Locate the cell with the specified text and output its (x, y) center coordinate. 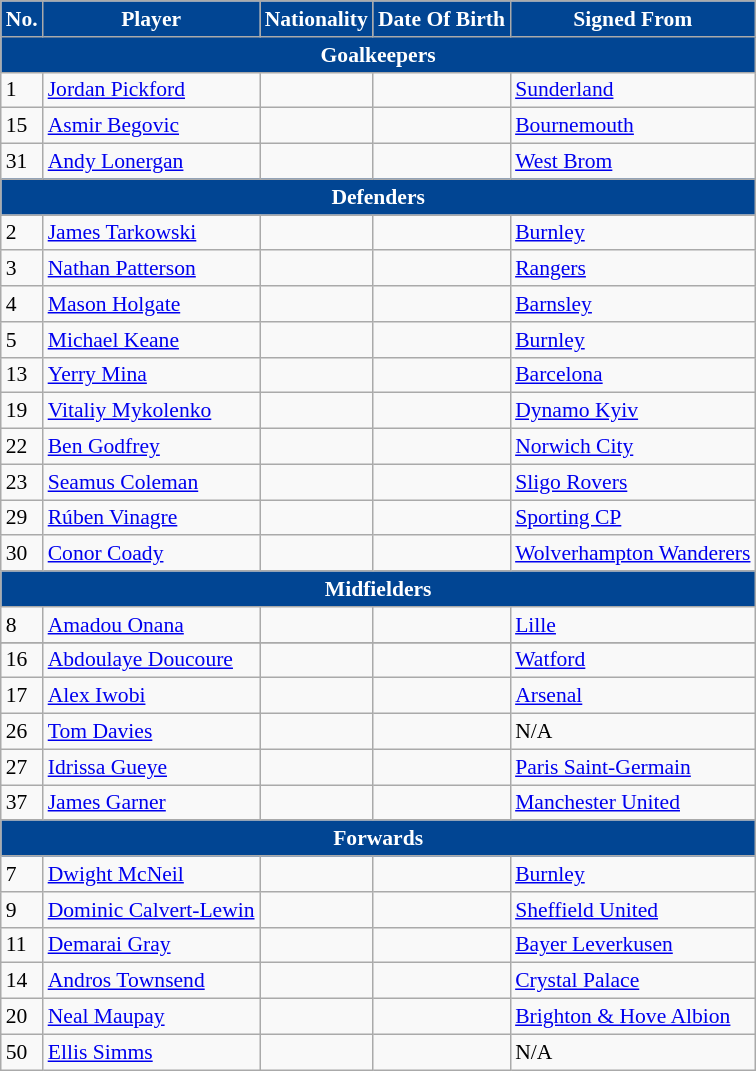
17 (22, 696)
9 (22, 910)
Dwight McNeil (152, 874)
Sheffield United (632, 910)
5 (22, 340)
Barnsley (632, 304)
16 (22, 660)
Crystal Palace (632, 981)
Nationality (316, 19)
James Garner (152, 803)
No. (22, 19)
7 (22, 874)
Demarai Gray (152, 945)
Date Of Birth (442, 19)
Signed From (632, 19)
Paris Saint-Germain (632, 767)
Neal Maupay (152, 1017)
Idrissa Gueye (152, 767)
Sligo Rovers (632, 482)
Andros Townsend (152, 981)
22 (22, 447)
Seamus Coleman (152, 482)
27 (22, 767)
4 (22, 304)
26 (22, 732)
Lille (632, 625)
Arsenal (632, 696)
3 (22, 269)
15 (22, 126)
14 (22, 981)
Manchester United (632, 803)
Tom Davies (152, 732)
Conor Coady (152, 554)
Midfielders (378, 589)
Nathan Patterson (152, 269)
Player (152, 19)
13 (22, 375)
31 (22, 162)
Defenders (378, 197)
Amadou Onana (152, 625)
Asmir Begovic (152, 126)
Watford (632, 660)
8 (22, 625)
Sunderland (632, 90)
30 (22, 554)
Rangers (632, 269)
37 (22, 803)
Dynamo Kyiv (632, 411)
Brighton & Hove Albion (632, 1017)
23 (22, 482)
Alex Iwobi (152, 696)
11 (22, 945)
Dominic Calvert-Lewin (152, 910)
Mason Holgate (152, 304)
19 (22, 411)
Wolverhampton Wanderers (632, 554)
Barcelona (632, 375)
Bournemouth (632, 126)
Bayer Leverkusen (632, 945)
Vitaliy Mykolenko (152, 411)
James Tarkowski (152, 233)
Rúben Vinagre (152, 518)
Michael Keane (152, 340)
Forwards (378, 839)
20 (22, 1017)
Ben Godfrey (152, 447)
1 (22, 90)
Andy Lonergan (152, 162)
2 (22, 233)
29 (22, 518)
Abdoulaye Doucoure (152, 660)
West Brom (632, 162)
Jordan Pickford (152, 90)
Yerry Mina (152, 375)
Ellis Simms (152, 1052)
Sporting CP (632, 518)
Norwich City (632, 447)
50 (22, 1052)
Goalkeepers (378, 55)
